Scan for the cell matching the given text and deliver its [X, Y] coordinate at center. 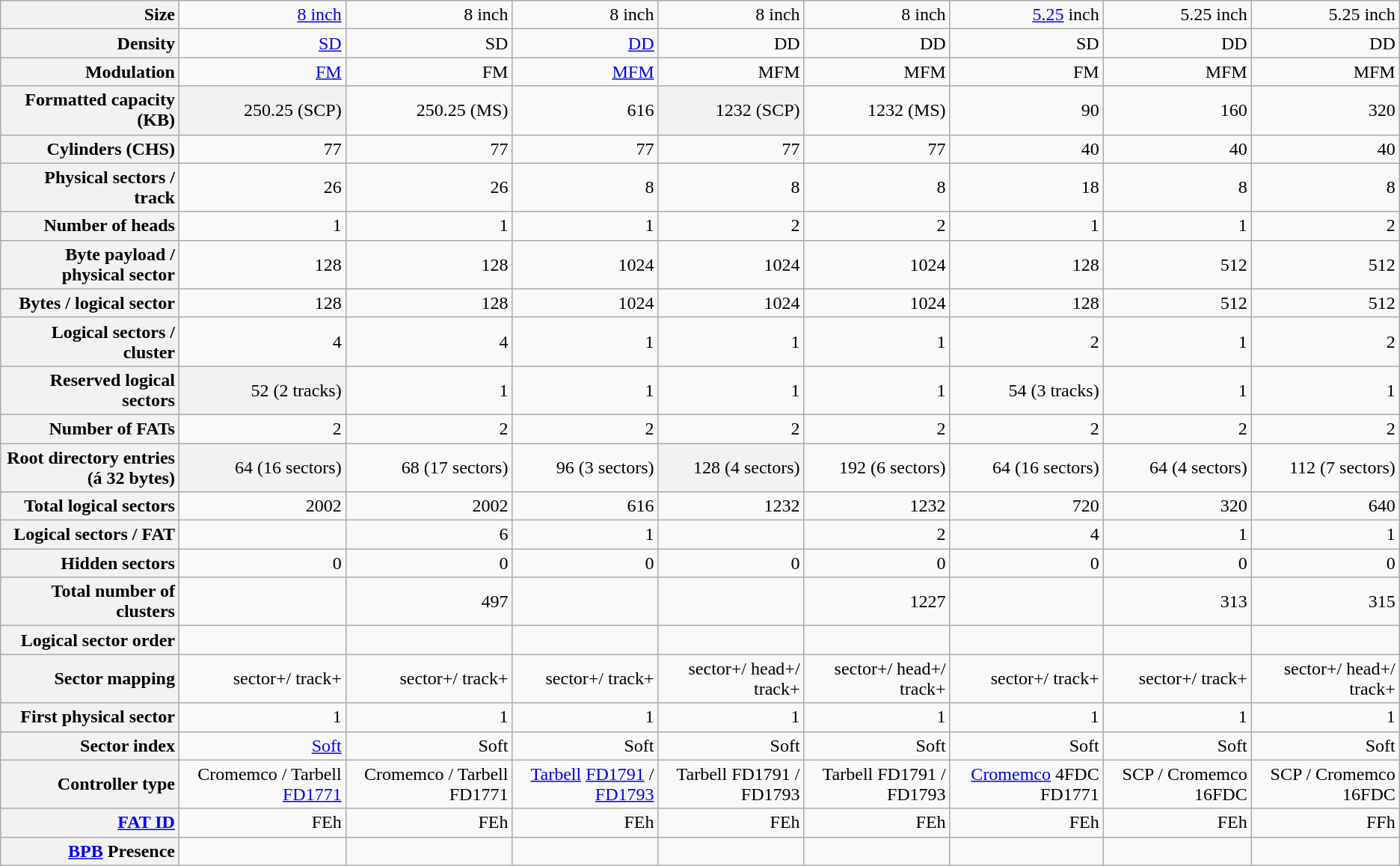
720 [1026, 506]
Sector index [90, 746]
90 [1026, 111]
96 (3 sectors) [585, 467]
1227 [876, 601]
Sector mapping [90, 679]
Total logical sectors [90, 506]
Logical sectors / FAT [90, 535]
Number of heads [90, 226]
315 [1325, 601]
Reserved logical sectors [90, 390]
18 [1026, 187]
First physical sector [90, 717]
54 (3 tracks) [1026, 390]
250.25 (MS) [429, 111]
Logical sector order [90, 640]
192 (6 sectors) [876, 467]
Physical sectors / track [90, 187]
Size [90, 15]
Byte payload / physical sector [90, 265]
Controller type [90, 784]
313 [1177, 601]
Total number of clusters [90, 601]
68 (17 sectors) [429, 467]
1232 (MS) [876, 111]
Root directory entries(á 32 bytes) [90, 467]
1232 (SCP) [731, 111]
Hidden sectors [90, 563]
640 [1325, 506]
Cylinders (CHS) [90, 149]
6 [429, 535]
Number of FATs [90, 429]
Cromemco 4FDC FD1771 [1026, 784]
112 (7 sectors) [1325, 467]
64 (4 sectors) [1177, 467]
250.25 (SCP) [262, 111]
Formatted capacity (KB) [90, 111]
Logical sectors / cluster [90, 341]
Bytes / logical sector [90, 303]
BPB Presence [90, 851]
Modulation [90, 72]
Density [90, 43]
FAT ID [90, 823]
497 [429, 601]
52 (2 tracks) [262, 390]
160 [1177, 111]
FFh [1325, 823]
128 (4 sectors) [731, 467]
